From the cell containing the given text, extract its center point as (X, Y) coordinate. 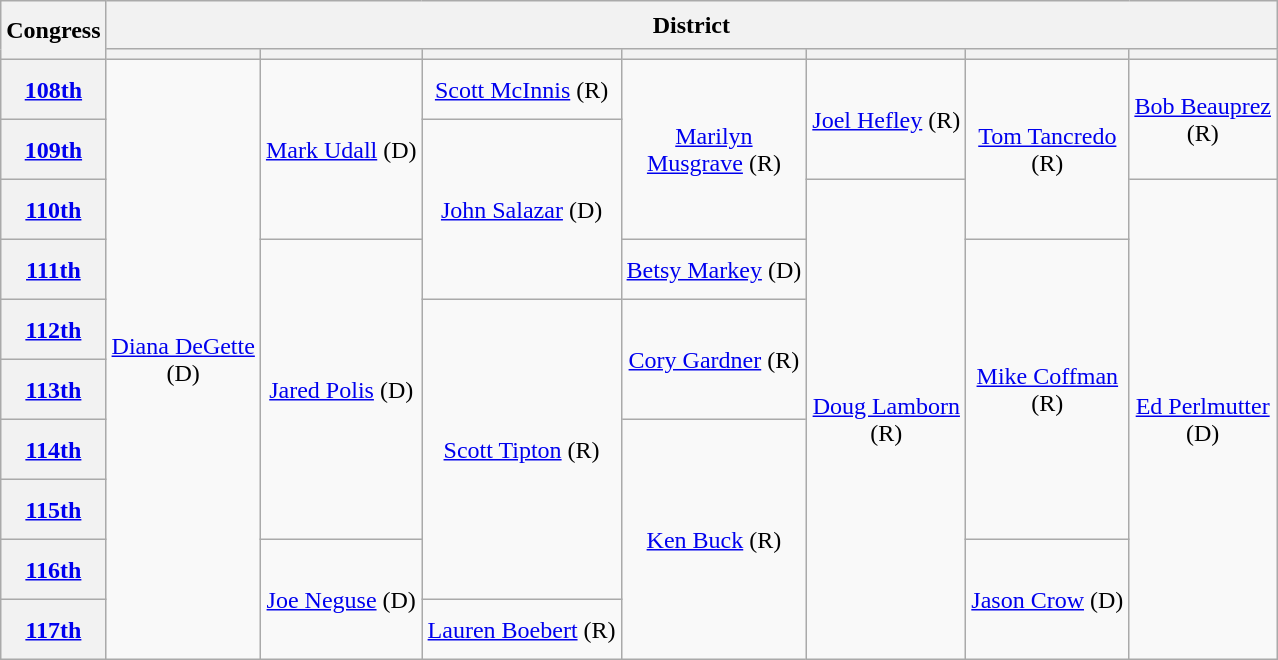
Betsy Markey (D) (714, 270)
Doug Lamborn(R) (886, 420)
Tom Tancredo(R) (1048, 150)
Lauren Boebert (R) (522, 630)
Scott McInnis (R) (522, 90)
108th (54, 90)
Cory Gardner (R) (714, 360)
Ed Perlmutter(D) (1203, 420)
Joel Hefley (R) (886, 120)
117th (54, 630)
Joe Neguse (D) (341, 600)
113th (54, 390)
Scott Tipton (R) (522, 450)
Mark Udall (D) (341, 150)
116th (54, 570)
114th (54, 450)
Congress (54, 30)
John Salazar (D) (522, 210)
111th (54, 270)
112th (54, 330)
109th (54, 150)
Jared Polis (D) (341, 390)
Ken Buck (R) (714, 540)
Diana DeGette(D) (183, 360)
115th (54, 510)
110th (54, 210)
Mike Coffman(R) (1048, 390)
Jason Crow (D) (1048, 600)
Bob Beauprez(R) (1203, 120)
MarilynMusgrave (R) (714, 150)
District (691, 25)
